Extract the (X, Y) coordinate from the center of the cell holding the provided text.  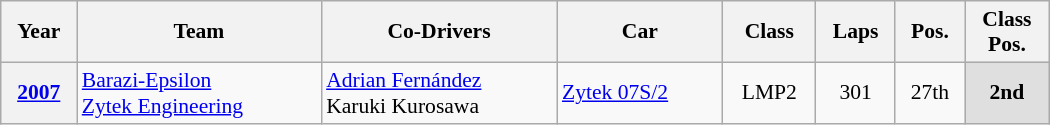
ClassPos. (1008, 32)
27th (930, 92)
LMP2 (770, 92)
301 (856, 92)
Barazi-Epsilon Zytek Engineering (199, 92)
Car (640, 32)
Laps (856, 32)
2nd (1008, 92)
2007 (39, 92)
Zytek 07S/2 (640, 92)
Pos. (930, 32)
Team (199, 32)
Adrian Fernández Karuki Kurosawa (439, 92)
Year (39, 32)
Class (770, 32)
Co-Drivers (439, 32)
